Extract the (X, Y) coordinate from the center of the cell holding the provided text.  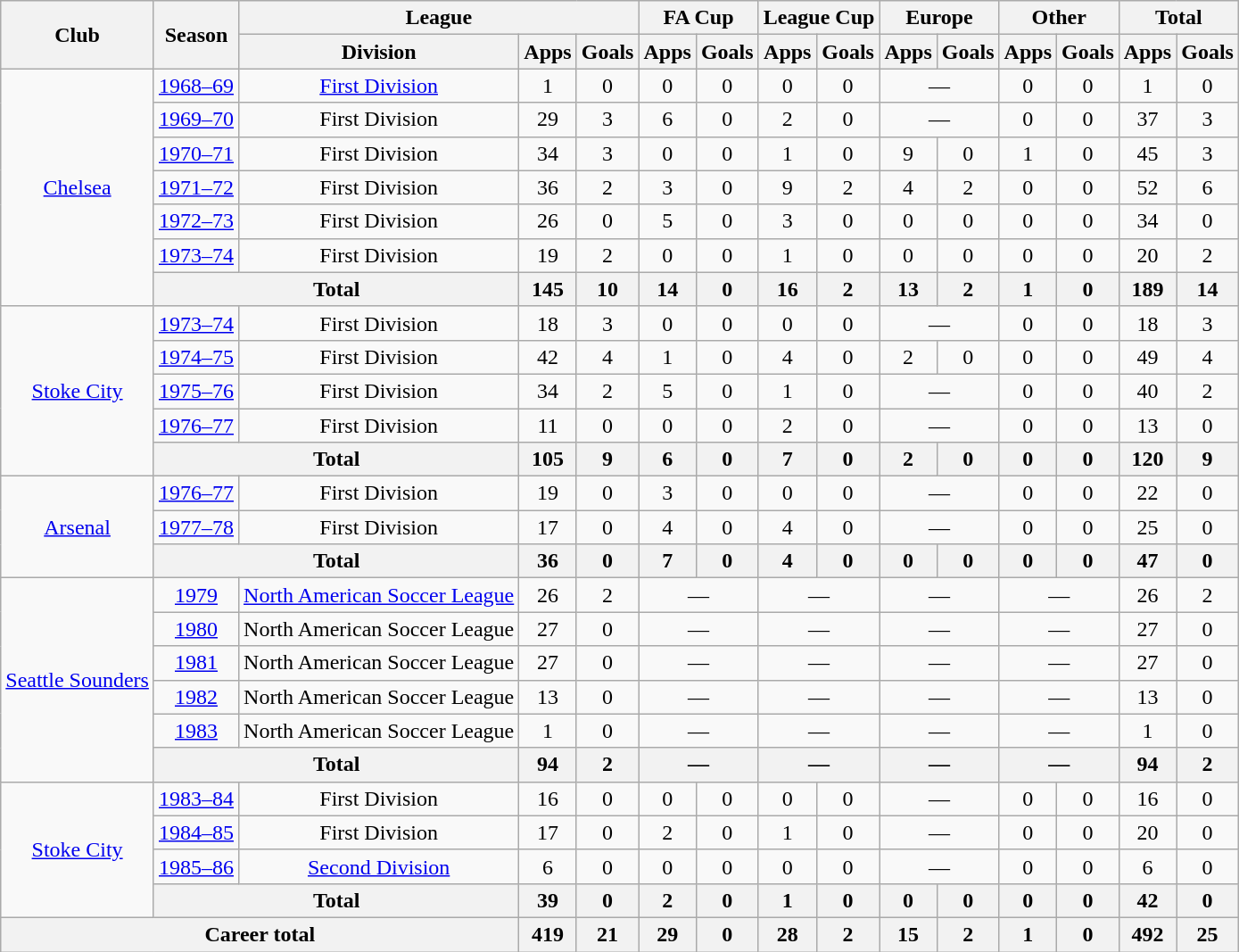
52 (1147, 187)
45 (1147, 153)
Europe (939, 18)
105 (548, 459)
28 (787, 934)
Chelsea (78, 187)
1982 (196, 697)
492 (1147, 934)
11 (548, 426)
47 (1147, 561)
1983–84 (196, 799)
League (439, 18)
21 (607, 934)
39 (548, 900)
1974–75 (196, 357)
Seattle Sounders (78, 680)
1980 (196, 629)
Career total (260, 934)
1981 (196, 663)
Club (78, 35)
Arsenal (78, 527)
49 (1147, 357)
1971–72 (196, 187)
1985–86 (196, 866)
FA Cup (698, 18)
37 (1147, 120)
15 (908, 934)
1972–73 (196, 221)
1968–69 (196, 86)
1977–78 (196, 527)
Season (196, 35)
Other (1059, 18)
1983 (196, 731)
Second Division (379, 866)
145 (548, 289)
419 (548, 934)
1970–71 (196, 153)
1969–70 (196, 120)
1984–85 (196, 832)
22 (1147, 493)
10 (607, 289)
120 (1147, 459)
1975–76 (196, 391)
1979 (196, 595)
Division (379, 52)
189 (1147, 289)
League Cup (819, 18)
40 (1147, 391)
